Return the [X, Y] coordinate for the center point of the cell that contains the specified text.  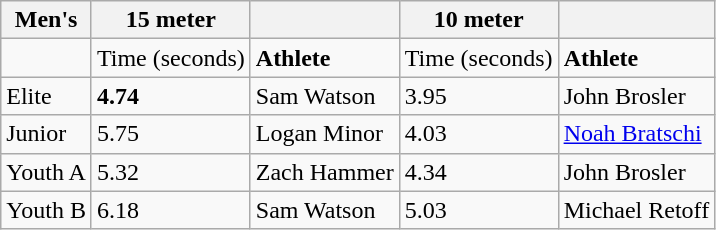
5.03 [478, 210]
Michael Retoff [636, 210]
4.74 [170, 96]
Junior [46, 134]
4.03 [478, 134]
Youth A [46, 172]
5.75 [170, 134]
10 meter [478, 20]
15 meter [170, 20]
Zach Hammer [324, 172]
4.34 [478, 172]
Elite [46, 96]
6.18 [170, 210]
Noah Bratschi [636, 134]
Men's [46, 20]
Logan Minor [324, 134]
3.95 [478, 96]
Youth B [46, 210]
5.32 [170, 172]
